Search for the cell housing the specified text and yield its (X, Y) center coordinate. 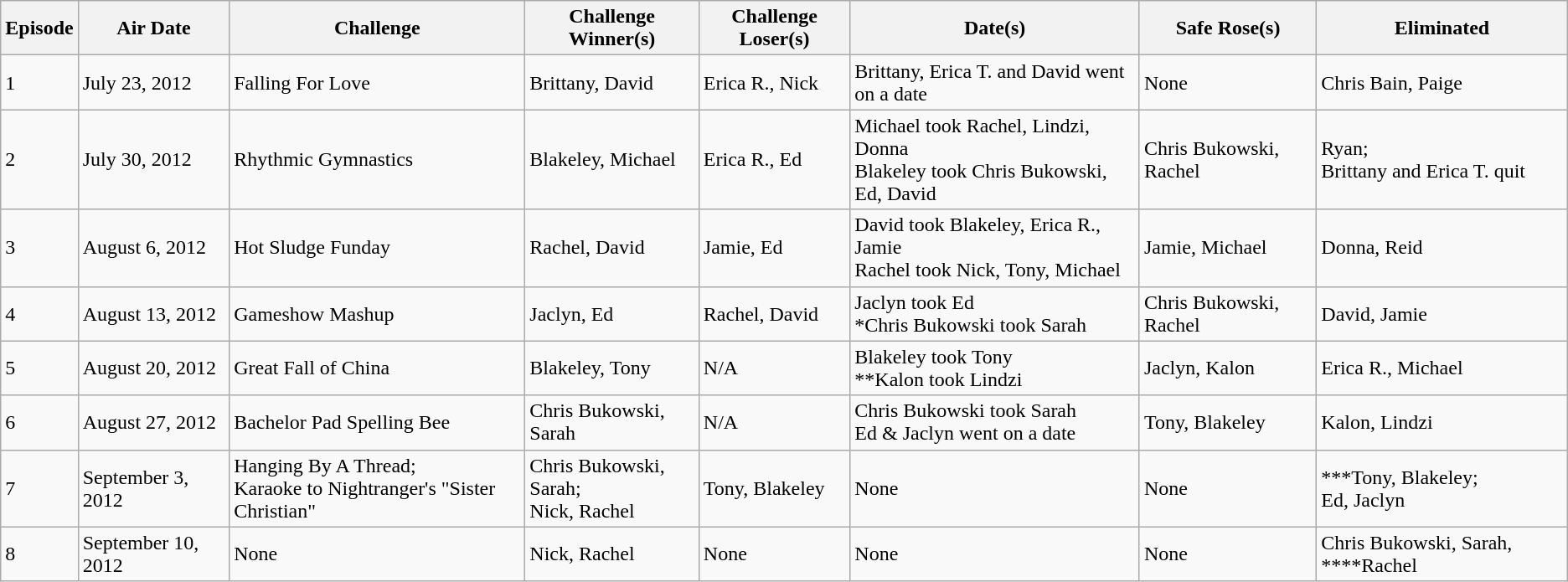
Jamie, Michael (1228, 248)
6 (39, 422)
Michael took Rachel, Lindzi, DonnaBlakeley took Chris Bukowski, Ed, David (995, 159)
David, Jamie (1442, 313)
Bachelor Pad Spelling Bee (377, 422)
September 10, 2012 (153, 554)
Gameshow Mashup (377, 313)
Ryan;Brittany and Erica T. quit (1442, 159)
8 (39, 554)
August 6, 2012 (153, 248)
Erica R., Ed (774, 159)
4 (39, 313)
Kalon, Lindzi (1442, 422)
Jaclyn took Ed*Chris Bukowski took Sarah (995, 313)
2 (39, 159)
August 20, 2012 (153, 368)
Chris Bain, Paige (1442, 82)
Hanging By A Thread;Karaoke to Nightranger's "Sister Christian" (377, 488)
Brittany, David (611, 82)
***Tony, Blakeley;Ed, Jaclyn (1442, 488)
Chris Bukowski, Sarah (611, 422)
7 (39, 488)
5 (39, 368)
Challenge Loser(s) (774, 28)
Great Fall of China (377, 368)
1 (39, 82)
Rhythmic Gymnastics (377, 159)
Chris Bukowski, Sarah;Nick, Rachel (611, 488)
Chris Bukowski, Sarah, ****Rachel (1442, 554)
Nick, Rachel (611, 554)
Blakeley, Tony (611, 368)
Brittany, Erica T. and David went on a date (995, 82)
Air Date (153, 28)
August 13, 2012 (153, 313)
David took Blakeley, Erica R., JamieRachel took Nick, Tony, Michael (995, 248)
September 3, 2012 (153, 488)
July 30, 2012 (153, 159)
3 (39, 248)
Chris Bukowski took SarahEd & Jaclyn went on a date (995, 422)
Jaclyn, Kalon (1228, 368)
Challenge (377, 28)
July 23, 2012 (153, 82)
Falling For Love (377, 82)
Blakeley took Tony**Kalon took Lindzi (995, 368)
Date(s) (995, 28)
Erica R., Michael (1442, 368)
Donna, Reid (1442, 248)
Blakeley, Michael (611, 159)
Hot Sludge Funday (377, 248)
Safe Rose(s) (1228, 28)
Erica R., Nick (774, 82)
Eliminated (1442, 28)
Jaclyn, Ed (611, 313)
August 27, 2012 (153, 422)
Jamie, Ed (774, 248)
Challenge Winner(s) (611, 28)
Episode (39, 28)
